Pinpoint the cell where the given text exists, returning its (X, Y) midpoint coordinate. 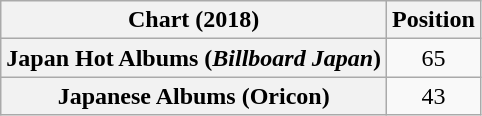
Chart (2018) (194, 20)
Japan Hot Albums (Billboard Japan) (194, 58)
43 (434, 96)
Japanese Albums (Oricon) (194, 96)
65 (434, 58)
Position (434, 20)
